Detect which cell encompasses the target text, then output its (X, Y) center coordinate. 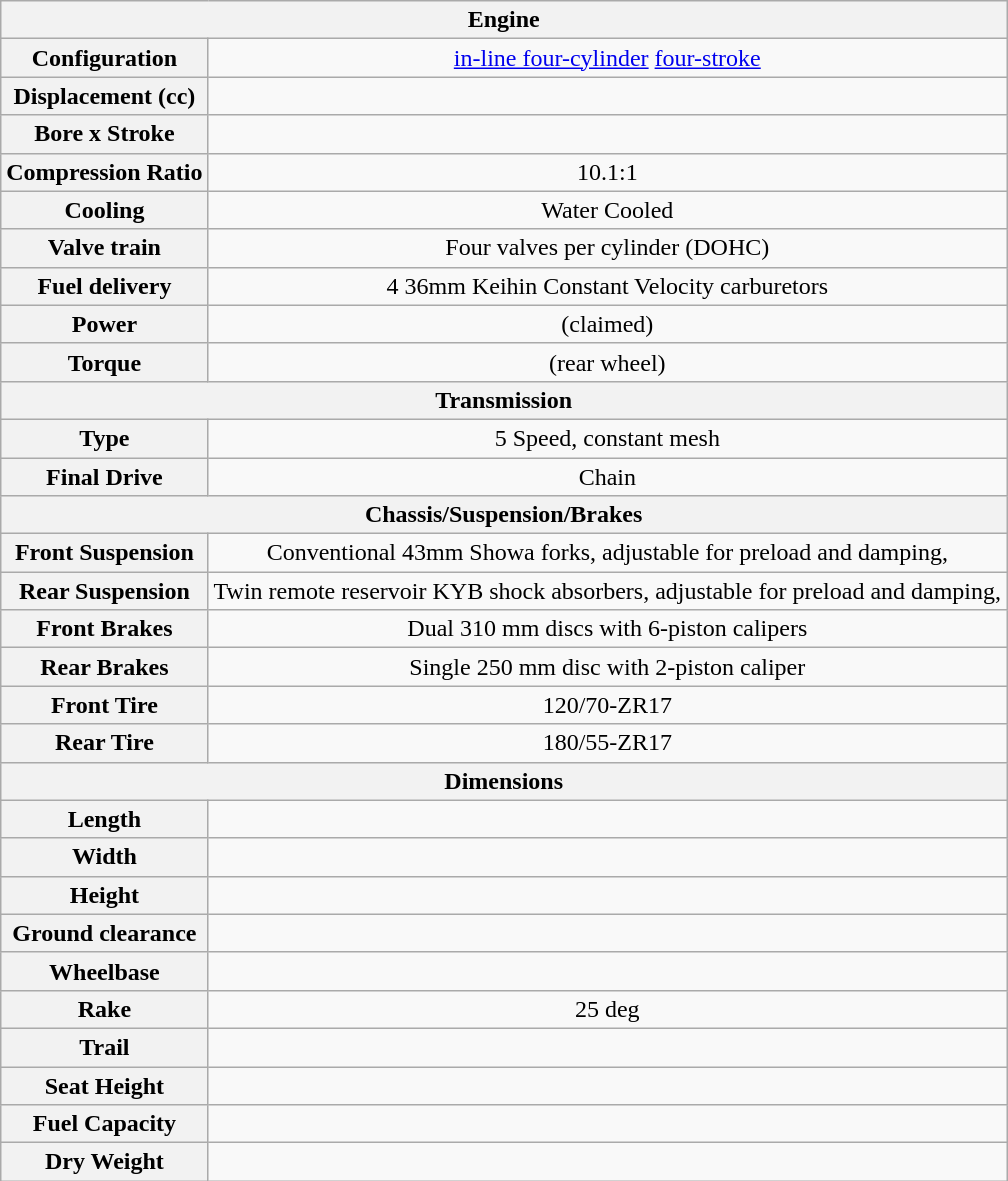
5 Speed, constant mesh (607, 438)
Bore x Stroke (104, 134)
Power (104, 324)
Fuel Capacity (104, 1124)
Single 250 mm disc with 2-piston caliper (607, 667)
Rear Suspension (104, 591)
Wheelbase (104, 971)
in-line four-cylinder four-stroke (607, 58)
Seat Height (104, 1085)
Rear Tire (104, 743)
Front Suspension (104, 553)
Twin remote reservoir KYB shock absorbers, adjustable for preload and damping, (607, 591)
Water Cooled (607, 210)
Fuel delivery (104, 286)
Torque (104, 362)
25 deg (607, 1009)
120/70-ZR17 (607, 705)
(claimed) (607, 324)
Ground clearance (104, 933)
Transmission (504, 400)
Rear Brakes (104, 667)
10.1:1 (607, 172)
Compression Ratio (104, 172)
Rake (104, 1009)
Four valves per cylinder (DOHC) (607, 248)
(rear wheel) (607, 362)
Chassis/Suspension/Brakes (504, 515)
Width (104, 857)
Configuration (104, 58)
Front Brakes (104, 629)
Front Tire (104, 705)
Height (104, 895)
Trail (104, 1047)
Chain (607, 477)
Dry Weight (104, 1162)
Dimensions (504, 781)
Type (104, 438)
Length (104, 819)
180/55-ZR17 (607, 743)
Dual 310 mm discs with 6-piston calipers (607, 629)
4 36mm Keihin Constant Velocity carburetors (607, 286)
Cooling (104, 210)
Conventional 43mm Showa forks, adjustable for preload and damping, (607, 553)
Valve train (104, 248)
Displacement (cc) (104, 96)
Final Drive (104, 477)
Engine (504, 20)
